Extract the [x, y] coordinate from the center of the cell holding the provided text.  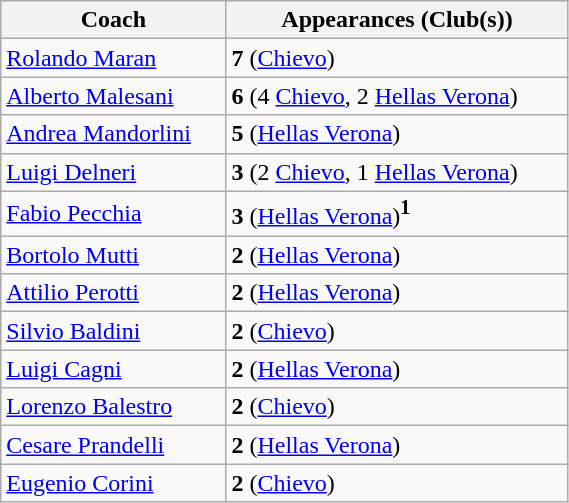
6 (4 Chievo, 2 Hellas Verona) [397, 96]
Andrea Mandorlini [114, 134]
Rolando Maran [114, 58]
Appearances (Club(s)) [397, 20]
Eugenio Corini [114, 483]
7 (Chievo) [397, 58]
Luigi Delneri [114, 172]
Bortolo Mutti [114, 255]
5 (Hellas Verona) [397, 134]
Luigi Cagni [114, 369]
3 (Hellas Verona)1 [397, 214]
Attilio Perotti [114, 293]
Lorenzo Balestro [114, 407]
Coach [114, 20]
Fabio Pecchia [114, 214]
3 (2 Chievo, 1 Hellas Verona) [397, 172]
Cesare Prandelli [114, 445]
Alberto Malesani [114, 96]
Silvio Baldini [114, 331]
